Identify which cell holds the provided text, then report its (x, y) central coordinate. 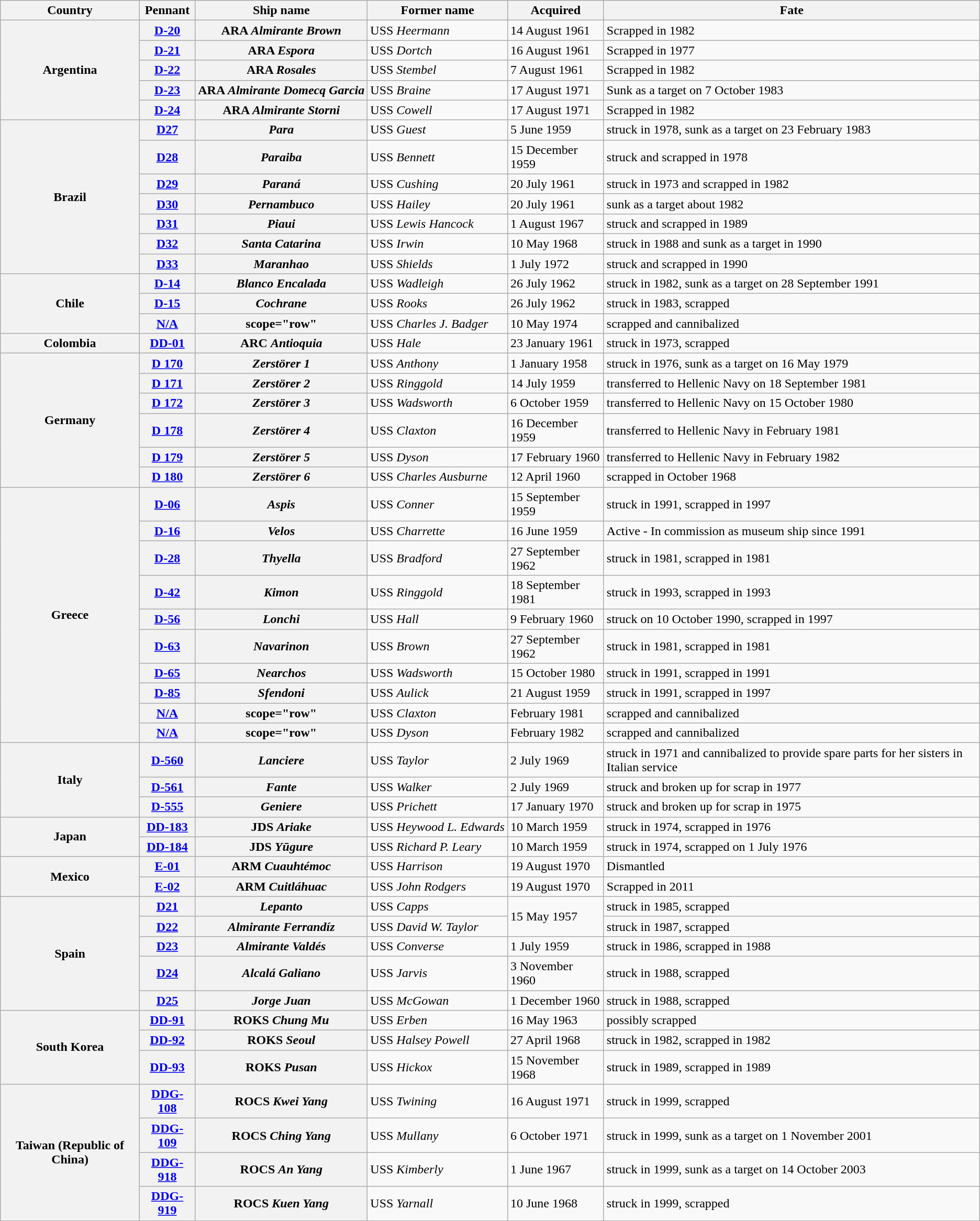
Alcalá Galiano (282, 973)
E-02 (167, 886)
struck in 1973, scrapped (792, 343)
USS Bennett (438, 157)
struck in 1982, scrapped in 1982 (792, 1040)
USS Hale (438, 343)
struck in 1971 and cannibalized to provide spare parts for her sisters in Italian service (792, 760)
JDS Yūgure (282, 847)
Colombia (70, 343)
USS Charles J. Badger (438, 324)
USS Halsey Powell (438, 1040)
USS Rooks (438, 304)
D-20 (167, 30)
D22 (167, 926)
DDG-108 (167, 1102)
Nearchos (282, 673)
16 August 1971 (555, 1102)
14 July 1959 (555, 383)
Japan (70, 837)
D 179 (167, 457)
struck in 1974, scrapped on 1 July 1976 (792, 847)
Zerstörer 4 (282, 430)
D-561 (167, 787)
D23 (167, 946)
Navarinon (282, 646)
USS Brown (438, 646)
February 1981 (555, 713)
USS Converse (438, 946)
ARA Rosales (282, 70)
USS Harrison (438, 867)
Piaui (282, 224)
23 January 1961 (555, 343)
struck in 1973 and scrapped in 1982 (792, 184)
Aspis (282, 504)
struck in 1976, sunk as a target on 16 May 1979 (792, 363)
1 July 1972 (555, 263)
USS John Rodgers (438, 886)
ROCS An Yang (282, 1170)
USS Prichett (438, 807)
USS Bradford (438, 558)
12 April 1960 (555, 477)
Geniere (282, 807)
USS Twining (438, 1102)
D 180 (167, 477)
6 October 1959 (555, 403)
USS Mullany (438, 1135)
struck and scrapped in 1989 (792, 224)
1 January 1958 (555, 363)
DD-91 (167, 1020)
15 September 1959 (555, 504)
16 June 1959 (555, 531)
16 August 1961 (555, 50)
possibly scrapped (792, 1020)
ROKS Chung Mu (282, 1020)
DD-183 (167, 827)
transferred to Hellenic Navy on 18 September 1981 (792, 383)
struck in 1987, scrapped (792, 926)
USS Conner (438, 504)
D-22 (167, 70)
D-14 (167, 284)
9 February 1960 (555, 619)
struck in 1999, sunk as a target on 1 November 2001 (792, 1135)
D30 (167, 204)
15 October 1980 (555, 673)
16 December 1959 (555, 430)
USS Walker (438, 787)
D 170 (167, 363)
Scrapped in 2011 (792, 886)
18 September 1981 (555, 592)
ARA Almirante Storni (282, 110)
ARA Espora (282, 50)
27 April 1968 (555, 1040)
Brazil (70, 197)
Chile (70, 304)
D-23 (167, 90)
USS Erben (438, 1020)
D-42 (167, 592)
Blanco Encalada (282, 284)
ROKS Seoul (282, 1040)
D33 (167, 263)
D28 (167, 157)
Zerstörer 3 (282, 403)
17 January 1970 (555, 807)
1 July 1959 (555, 946)
E-01 (167, 867)
10 June 1968 (555, 1203)
struck and broken up for scrap in 1975 (792, 807)
Thyella (282, 558)
struck on 10 October 1990, scrapped in 1997 (792, 619)
USS Capps (438, 906)
15 December 1959 (555, 157)
ARM Cuauhtémoc (282, 867)
struck in 1999, sunk as a target on 14 October 2003 (792, 1170)
Almirante Ferrandíz (282, 926)
Cochrane (282, 304)
USS Kimberly (438, 1170)
transferred to Hellenic Navy in February 1982 (792, 457)
JDS Ariake (282, 827)
struck in 1991, scrapped in 1991 (792, 673)
Sunk as a target on 7 October 1983 (792, 90)
transferred to Hellenic Navy in February 1981 (792, 430)
USS Braine (438, 90)
Country (70, 10)
6 October 1971 (555, 1135)
16 May 1963 (555, 1020)
ARA Almirante Domecq Garcia (282, 90)
USS Cushing (438, 184)
D-16 (167, 531)
Pennant (167, 10)
Germany (70, 420)
Lonchi (282, 619)
scrapped in October 1968 (792, 477)
DDG-919 (167, 1203)
Pernambuco (282, 204)
Sfendoni (282, 693)
1 December 1960 (555, 1001)
USS Heermann (438, 30)
D25 (167, 1001)
Maranhao (282, 263)
Former name (438, 10)
Greece (70, 615)
Lanciere (282, 760)
USS Anthony (438, 363)
D21 (167, 906)
Fate (792, 10)
struck and broken up for scrap in 1977 (792, 787)
transferred to Hellenic Navy on 15 October 1980 (792, 403)
D-65 (167, 673)
struck in 1978, sunk as a target on 23 February 1983 (792, 130)
D 178 (167, 430)
Dismantled (792, 867)
Italy (70, 780)
DD-92 (167, 1040)
struck in 1985, scrapped (792, 906)
struck in 1983, scrapped (792, 304)
D-560 (167, 760)
South Korea (70, 1047)
DDG-918 (167, 1170)
D-85 (167, 693)
DD-01 (167, 343)
Active - In commission as museum ship since 1991 (792, 531)
DD-184 (167, 847)
struck and scrapped in 1990 (792, 263)
USS Hailey (438, 204)
D-21 (167, 50)
February 1982 (555, 733)
10 May 1968 (555, 243)
Zerstörer 2 (282, 383)
USS Stembel (438, 70)
USS Hall (438, 619)
Ship name (282, 10)
ROCS Kuen Yang (282, 1203)
D-63 (167, 646)
D24 (167, 973)
D 172 (167, 403)
struck and scrapped in 1978 (792, 157)
Zerstörer 1 (282, 363)
Para (282, 130)
USS Guest (438, 130)
struck in 1986, scrapped in 1988 (792, 946)
ARA Almirante Brown (282, 30)
D29 (167, 184)
struck in 1993, scrapped in 1993 (792, 592)
D-56 (167, 619)
Paraná (282, 184)
Spain (70, 953)
USS Cowell (438, 110)
struck in 1974, scrapped in 1976 (792, 827)
Jorge Juan (282, 1001)
USS Wadleigh (438, 284)
DD-93 (167, 1067)
USS Shields (438, 263)
Taiwan (Republic of China) (70, 1152)
Fante (282, 787)
struck in 1988 and sunk as a target in 1990 (792, 243)
21 August 1959 (555, 693)
struck in 1982, sunk as a target on 28 September 1991 (792, 284)
7 August 1961 (555, 70)
1 June 1967 (555, 1170)
Kimon (282, 592)
15 November 1968 (555, 1067)
Santa Catarina (282, 243)
ARM Cuitláhuac (282, 886)
Almirante Valdés (282, 946)
17 February 1960 (555, 457)
USS Irwin (438, 243)
Velos (282, 531)
ROKS Pusan (282, 1067)
USS Jarvis (438, 973)
Argentina (70, 70)
Zerstörer 6 (282, 477)
Mexico (70, 876)
USS David W. Taylor (438, 926)
Lepanto (282, 906)
USS Lewis Hancock (438, 224)
5 June 1959 (555, 130)
D-28 (167, 558)
USS McGowan (438, 1001)
D-555 (167, 807)
D32 (167, 243)
Scrapped in 1977 (792, 50)
USS Richard P. Leary (438, 847)
14 August 1961 (555, 30)
D27 (167, 130)
ARC Antioquia (282, 343)
1 August 1967 (555, 224)
D 171 (167, 383)
Acquired (555, 10)
USS Hickox (438, 1067)
USS Yarnall (438, 1203)
Paraiba (282, 157)
D-06 (167, 504)
10 May 1974 (555, 324)
sunk as a target about 1982 (792, 204)
ROCS Kwei Yang (282, 1102)
USS Charles Ausburne (438, 477)
3 November 1960 (555, 973)
D-15 (167, 304)
struck in 1989, scrapped in 1989 (792, 1067)
DDG-109 (167, 1135)
ROCS Ching Yang (282, 1135)
Zerstörer 5 (282, 457)
USS Dortch (438, 50)
15 May 1957 (555, 916)
USS Taylor (438, 760)
D-24 (167, 110)
USS Aulick (438, 693)
USS Charrette (438, 531)
USS Heywood L. Edwards (438, 827)
D31 (167, 224)
